Pinpoint the cell where the given text exists, returning its (x, y) midpoint coordinate. 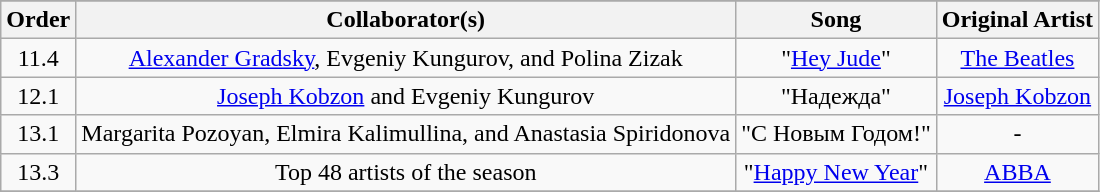
- (1017, 134)
"Happy New Year" (836, 172)
Song (836, 20)
"С Новым Годом!" (836, 134)
Collaborator(s) (406, 20)
Order (38, 20)
13.3 (38, 172)
Joseph Kobzon (1017, 96)
Joseph Kobzon and Evgeniy Kungurov (406, 96)
12.1 (38, 96)
13.1 (38, 134)
"Hey Jude" (836, 58)
ABBA (1017, 172)
Original Artist (1017, 20)
"Надежда" (836, 96)
11.4 (38, 58)
Alexander Gradsky, Evgeniy Kungurov, and Polina Zizak (406, 58)
The Beatles (1017, 58)
Top 48 artists of the season (406, 172)
Margarita Pozoyan, Elmira Kalimullina, and Anastasia Spiridonova (406, 134)
